Scan for the cell matching the given text and deliver its (X, Y) coordinate at center. 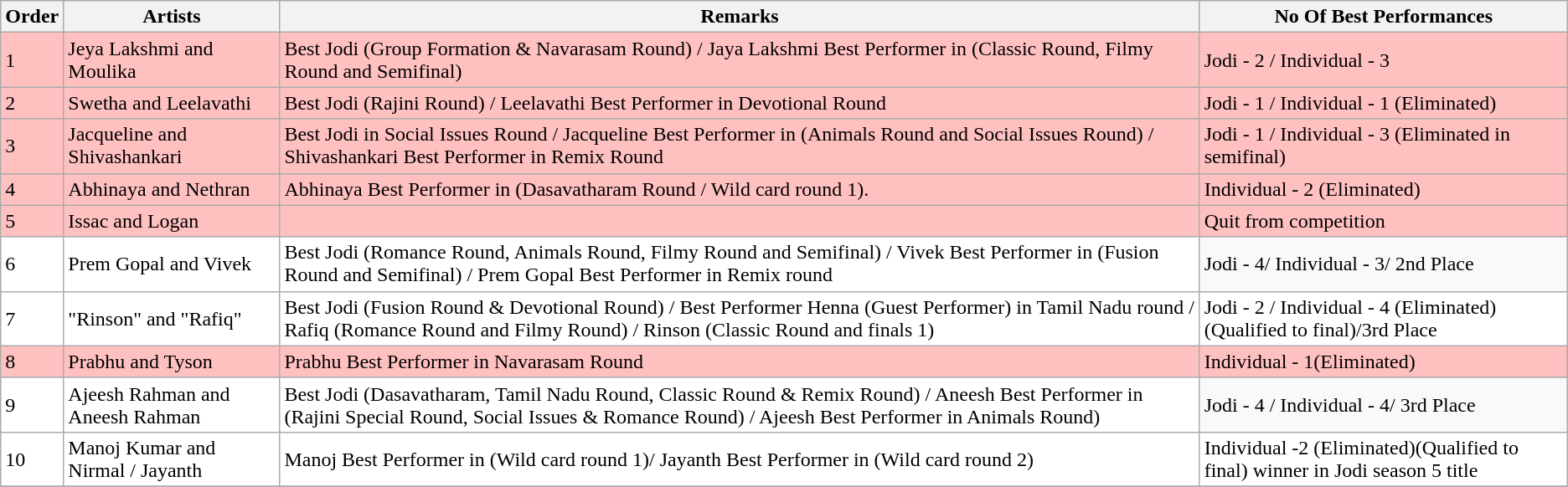
Jodi - 2 / Individual - 4 (Eliminated)(Qualified to final)/3rd Place (1384, 318)
Jodi - 4 / Individual - 4/ 3rd Place (1384, 405)
Best Jodi (Group Formation & Navarasam Round) / Jaya Lakshmi Best Performer in (Classic Round, Filmy Round and Semifinal) (740, 60)
Remarks (740, 17)
Jodi - 2 / Individual - 3 (1384, 60)
Quit from competition (1384, 221)
8 (32, 361)
Swetha and Leelavathi (172, 103)
Individual - 2 (Eliminated) (1384, 189)
Prabhu Best Performer in Navarasam Round (740, 361)
7 (32, 318)
Jodi - 1 / Individual - 1 (Eliminated) (1384, 103)
Individual - 1(Eliminated) (1384, 361)
3 (32, 146)
5 (32, 221)
Abhinaya and Nethran (172, 189)
9 (32, 405)
6 (32, 264)
10 (32, 459)
Prem Gopal and Vivek (172, 264)
Issac and Logan (172, 221)
Prabhu and Tyson (172, 361)
Artists (172, 17)
4 (32, 189)
"Rinson" and "Rafiq" (172, 318)
Order (32, 17)
Individual -2 (Eliminated)(Qualified to final) winner in Jodi season 5 title (1384, 459)
Jodi - 1 / Individual - 3 (Eliminated in semifinal) (1384, 146)
Best Jodi (Rajini Round) / Leelavathi Best Performer in Devotional Round (740, 103)
Manoj Best Performer in (Wild card round 1)/ Jayanth Best Performer in (Wild card round 2) (740, 459)
Abhinaya Best Performer in (Dasavatharam Round / Wild card round 1). (740, 189)
1 (32, 60)
Jacqueline and Shivashankari (172, 146)
Jodi - 4/ Individual - 3/ 2nd Place (1384, 264)
Jeya Lakshmi and Moulika (172, 60)
2 (32, 103)
Manoj Kumar and Nirmal / Jayanth (172, 459)
Ajeesh Rahman and Aneesh Rahman (172, 405)
Best Jodi in Social Issues Round / Jacqueline Best Performer in (Animals Round and Social Issues Round) / Shivashankari Best Performer in Remix Round (740, 146)
No Of Best Performances (1384, 17)
